Search for the cell housing the specified text and yield its (x, y) center coordinate. 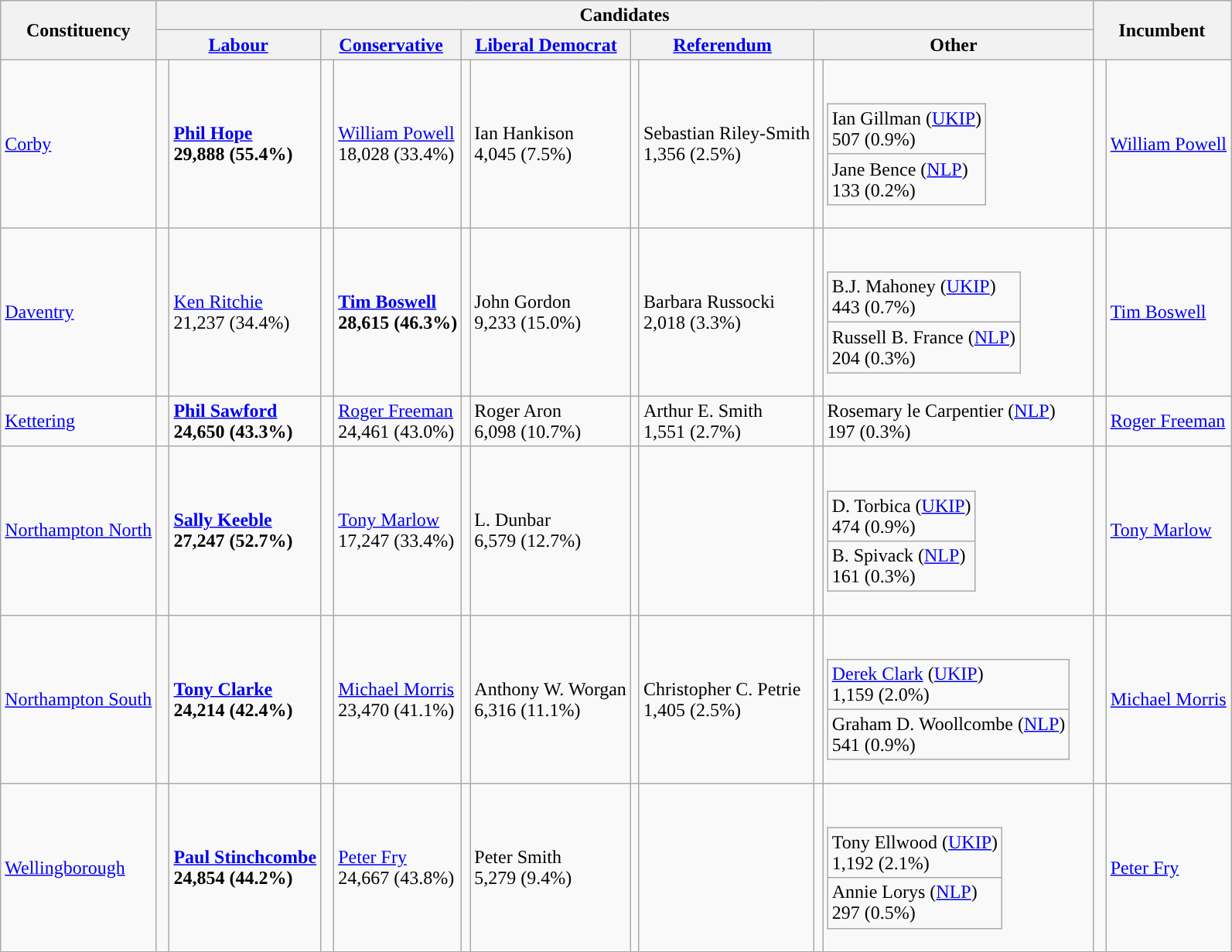
Derek Clark (UKIP)1,159 (2.0%) (948, 684)
Kettering (79, 421)
D. Torbica (UKIP)474 (0.9%) (902, 517)
Conservative (391, 45)
Michael Morris23,470 (41.1%) (398, 699)
Tim Boswell28,615 (46.3%) (398, 312)
B.J. Mahoney (UKIP)443 (0.7%) Russell B. France (NLP)204 (0.3%) (957, 312)
Christopher C. Petrie1,405 (2.5%) (726, 699)
Tim Boswell (1168, 312)
John Gordon9,233 (15.0%) (551, 312)
B.J. Mahoney (UKIP)443 (0.7%) (923, 297)
Roger Aron6,098 (10.7%) (551, 421)
Northampton North (79, 531)
Daventry (79, 312)
Ian Hankison4,045 (7.5%) (551, 144)
Peter Smith5,279 (9.4%) (551, 868)
Corby (79, 144)
Tony Marlow (1168, 531)
Tony Ellwood (UKIP)1,192 (2.1%) Annie Lorys (NLP)297 (0.5%) (957, 868)
Constituency (79, 30)
Tony Ellwood (UKIP)1,192 (2.1%) (914, 852)
Peter Fry (1168, 868)
Tony Clarke24,214 (42.4%) (245, 699)
Northampton South (79, 699)
Liberal Democrat (546, 45)
D. Torbica (UKIP)474 (0.9%) B. Spivack (NLP)161 (0.3%) (957, 531)
Tony Marlow17,247 (33.4%) (398, 531)
Anthony W. Worgan6,316 (11.1%) (551, 699)
Russell B. France (NLP)204 (0.3%) (923, 348)
Peter Fry24,667 (43.8%) (398, 868)
Ian Gillman (UKIP)507 (0.9%) (906, 128)
Roger Freeman24,461 (43.0%) (398, 421)
Derek Clark (UKIP)1,159 (2.0%) Graham D. Woollcombe (NLP)541 (0.9%) (957, 699)
Roger Freeman (1168, 421)
Rosemary le Carpentier (NLP)197 (0.3%) (957, 421)
Michael Morris (1168, 699)
Barbara Russocki2,018 (3.3%) (726, 312)
Graham D. Woollcombe (NLP)541 (0.9%) (948, 735)
Sally Keeble27,247 (52.7%) (245, 531)
Phil Hope29,888 (55.4%) (245, 144)
Referendum (722, 45)
Ken Ritchie21,237 (34.4%) (245, 312)
B. Spivack (NLP)161 (0.3%) (902, 566)
Other (954, 45)
Phil Sawford24,650 (43.3%) (245, 421)
William Powell (1168, 144)
Annie Lorys (NLP)297 (0.5%) (914, 903)
Jane Bence (NLP)133 (0.2%) (906, 179)
Labour (238, 45)
Ian Gillman (UKIP)507 (0.9%) Jane Bence (NLP)133 (0.2%) (957, 144)
Sebastian Riley-Smith1,356 (2.5%) (726, 144)
L. Dunbar6,579 (12.7%) (551, 531)
William Powell18,028 (33.4%) (398, 144)
Arthur E. Smith1,551 (2.7%) (726, 421)
Incumbent (1162, 30)
Wellingborough (79, 868)
Paul Stinchcombe24,854 (44.2%) (245, 868)
Candidates (625, 15)
